Scan for the cell matching the given text and deliver its [X, Y] coordinate at center. 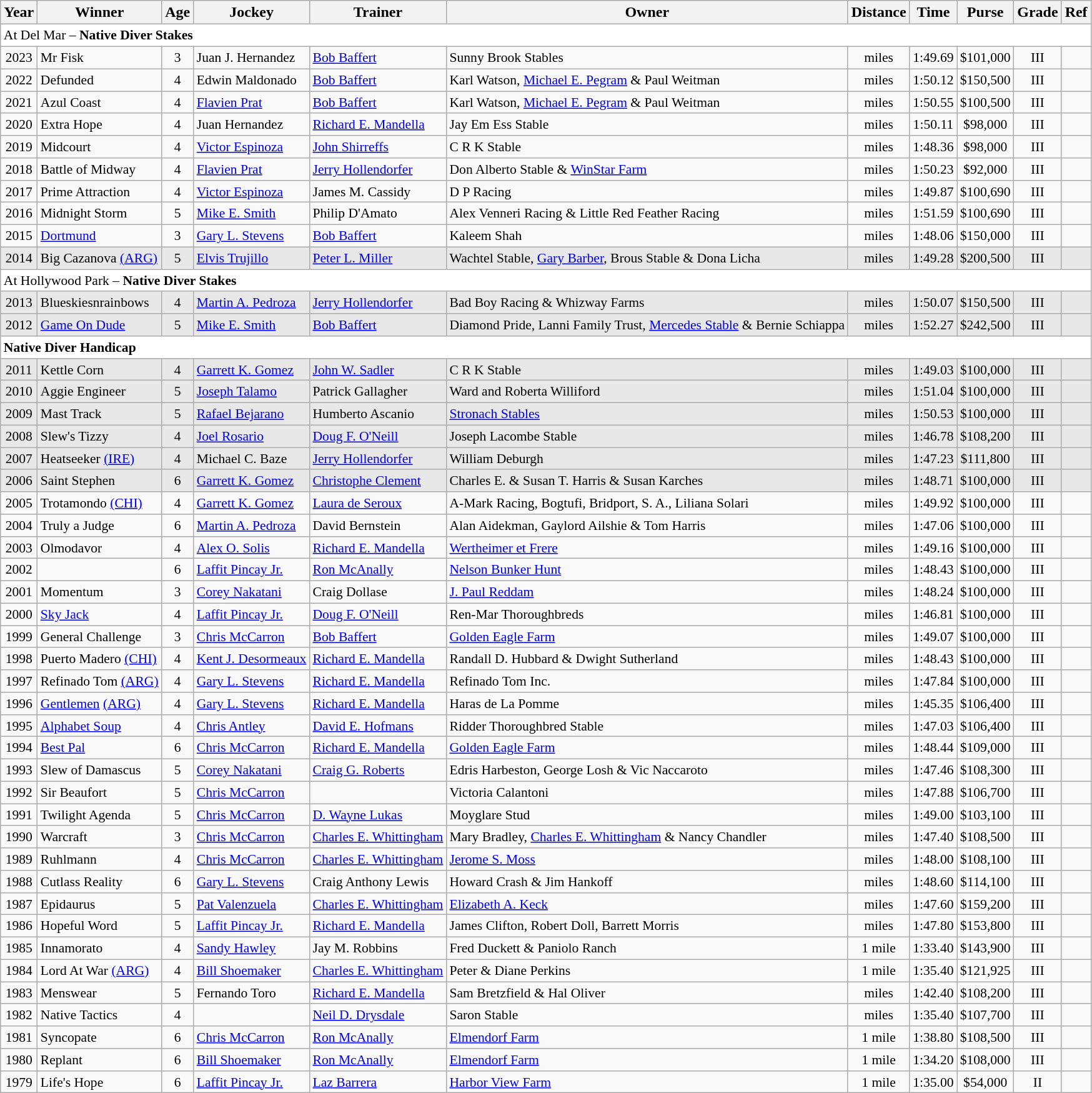
1:45.35 [933, 704]
Epidaurus [100, 904]
Neil D. Drysdale [377, 1015]
Cutlass Reality [100, 882]
Puerto Madero (CHI) [100, 659]
1:47.60 [933, 904]
Kaleem Shah [647, 236]
Midcourt [100, 147]
1:47.23 [933, 459]
Purse [986, 12]
1:35.00 [933, 1082]
Time [933, 12]
$114,100 [986, 882]
1:51.59 [933, 214]
2009 [19, 414]
Syncopate [100, 1037]
Heatseeker (IRE) [100, 459]
1987 [19, 904]
Trainer [377, 12]
$108,300 [986, 770]
Edwin Maldonado [252, 80]
1996 [19, 704]
Warcraft [100, 837]
1:49.92 [933, 503]
Sir Beaufort [100, 792]
1:48.00 [933, 859]
1:34.20 [933, 1060]
2010 [19, 392]
1994 [19, 748]
Saint Stephen [100, 481]
Edris Harbeston, George Losh & Vic Naccaroto [647, 770]
2014 [19, 258]
$54,000 [986, 1082]
1:49.03 [933, 369]
Bad Boy Racing & Whizway Farms [647, 302]
1:47.03 [933, 726]
1997 [19, 681]
Diamond Pride, Lanni Family Trust, Mercedes Stable & Bernie Schiappa [647, 325]
Owner [647, 12]
James M. Cassidy [377, 191]
Saron Stable [647, 1015]
Ren-Mar Thoroughbreds [647, 614]
1982 [19, 1015]
Game On Dude [100, 325]
Blueskiesnrainbows [100, 302]
2023 [19, 57]
Pat Valenzuela [252, 904]
1:51.04 [933, 392]
Winner [100, 12]
2007 [19, 459]
J. Paul Reddam [647, 592]
1979 [19, 1082]
Azul Coast [100, 102]
Ruhlmann [100, 859]
Big Cazanova (ARG) [100, 258]
Year [19, 12]
Michael C. Baze [252, 459]
Native Diver Handicap [546, 347]
Joseph Lacombe Stable [647, 436]
1995 [19, 726]
2005 [19, 503]
1:48.06 [933, 236]
At Del Mar – Native Diver Stakes [546, 36]
Menswear [100, 993]
Trotamondo (CHI) [100, 503]
1:47.84 [933, 681]
1:47.80 [933, 926]
2012 [19, 325]
Laz Barrera [377, 1082]
Alphabet Soup [100, 726]
Prime Attraction [100, 191]
Kettle Corn [100, 369]
D. Wayne Lukas [377, 815]
1:50.11 [933, 124]
Mary Bradley, Charles E. Whittingham & Nancy Chandler [647, 837]
Christophe Clement [377, 481]
Mast Track [100, 414]
Peter & Diane Perkins [647, 971]
Battle of Midway [100, 169]
Sam Bretzfield & Hal Oliver [647, 993]
A-Mark Racing, Bogtufi, Bridport, S. A., Liliana Solari [647, 503]
2002 [19, 570]
$111,800 [986, 459]
Patrick Gallagher [377, 392]
2022 [19, 80]
Sky Jack [100, 614]
2001 [19, 592]
Grade [1038, 12]
1991 [19, 815]
Midnight Storm [100, 214]
$92,000 [986, 169]
1:47.88 [933, 792]
1980 [19, 1060]
1:46.78 [933, 436]
1:49.28 [933, 258]
Moyglare Stud [647, 815]
1:46.81 [933, 614]
1:48.36 [933, 147]
Sunny Brook Stables [647, 57]
1:50.53 [933, 414]
2019 [19, 147]
1998 [19, 659]
General Challenge [100, 637]
Slew's Tizzy [100, 436]
1999 [19, 637]
1986 [19, 926]
Best Pal [100, 748]
$143,900 [986, 948]
Alan Aidekman, Gaylord Ailshie & Tom Harris [647, 526]
Randall D. Hubbard & Dwight Sutherland [647, 659]
Juan Hernandez [252, 124]
Truly a Judge [100, 526]
James Clifton, Robert Doll, Barrett Morris [647, 926]
Hopeful Word [100, 926]
Ref [1076, 12]
2008 [19, 436]
Momentum [100, 592]
David Bernstein [377, 526]
Wachtel Stable, Gary Barber, Brous Stable & Dona Licha [647, 258]
Fred Duckett & Paniolo Ranch [647, 948]
2004 [19, 526]
1981 [19, 1037]
Mr Fisk [100, 57]
Fernando Toro [252, 993]
Wertheimer et Frere [647, 547]
Jerome S. Moss [647, 859]
Peter L. Miller [377, 258]
Alex Venneri Racing & Little Red Feather Racing [647, 214]
Nelson Bunker Hunt [647, 570]
$108,000 [986, 1060]
1984 [19, 971]
Juan J. Hernandez [252, 57]
1:47.46 [933, 770]
D P Racing [647, 191]
Jockey [252, 12]
1:49.16 [933, 547]
Sandy Hawley [252, 948]
$106,700 [986, 792]
$101,000 [986, 57]
1:49.87 [933, 191]
Humberto Ascanio [377, 414]
1:33.40 [933, 948]
1:52.27 [933, 325]
Don Alberto Stable & WinStar Farm [647, 169]
Ward and Roberta Williford [647, 392]
Laura de Seroux [377, 503]
1:49.69 [933, 57]
1:50.07 [933, 302]
Alex O. Solis [252, 547]
John Shirreffs [377, 147]
1:38.80 [933, 1037]
Defunded [100, 80]
$242,500 [986, 325]
John W. Sadler [377, 369]
Refinado Tom Inc. [647, 681]
At Hollywood Park – Native Diver Stakes [546, 281]
$103,100 [986, 815]
1989 [19, 859]
2006 [19, 481]
Jay Em Ess Stable [647, 124]
2017 [19, 191]
2000 [19, 614]
Craig G. Roberts [377, 770]
Native Tactics [100, 1015]
Elvis Trujillo [252, 258]
1:49.00 [933, 815]
1:50.12 [933, 80]
Ridder Thoroughbred Stable [647, 726]
Harbor View Farm [647, 1082]
Kent J. Desormeaux [252, 659]
2016 [19, 214]
$150,000 [986, 236]
Philip D'Amato [377, 214]
Howard Crash & Jim Hankoff [647, 882]
William Deburgh [647, 459]
Charles E. & Susan T. Harris & Susan Karches [647, 481]
$109,000 [986, 748]
1993 [19, 770]
1:47.40 [933, 837]
Dortmund [100, 236]
Craig Anthony Lewis [377, 882]
2013 [19, 302]
$108,100 [986, 859]
Jay M. Robbins [377, 948]
Stronach Stables [647, 414]
1:47.06 [933, 526]
Victoria Calantoni [647, 792]
1:50.55 [933, 102]
1:42.40 [933, 993]
Chris Antley [252, 726]
$100,500 [986, 102]
Life's Hope [100, 1082]
Rafael Bejarano [252, 414]
1992 [19, 792]
2018 [19, 169]
Olmodavor [100, 547]
1:49.07 [933, 637]
Extra Hope [100, 124]
Joel Rosario [252, 436]
Replant [100, 1060]
2021 [19, 102]
2015 [19, 236]
Innamorato [100, 948]
Haras de La Pomme [647, 704]
Age [177, 12]
Gentlemen (ARG) [100, 704]
Twilight Agenda [100, 815]
Slew of Damascus [100, 770]
2011 [19, 369]
1988 [19, 882]
Elizabeth A. Keck [647, 904]
1:48.24 [933, 592]
Joseph Talamo [252, 392]
Distance [878, 12]
II [1038, 1082]
Craig Dollase [377, 592]
David E. Hofmans [377, 726]
$121,925 [986, 971]
1990 [19, 837]
$159,200 [986, 904]
1:48.71 [933, 481]
$153,800 [986, 926]
1985 [19, 948]
$107,700 [986, 1015]
Aggie Engineer [100, 392]
2020 [19, 124]
1:48.44 [933, 748]
2003 [19, 547]
1:50.23 [933, 169]
Lord At War (ARG) [100, 971]
Refinado Tom (ARG) [100, 681]
1983 [19, 993]
1:48.60 [933, 882]
$200,500 [986, 258]
